Return the [x, y] coordinate for the center point of the cell that contains the specified text.  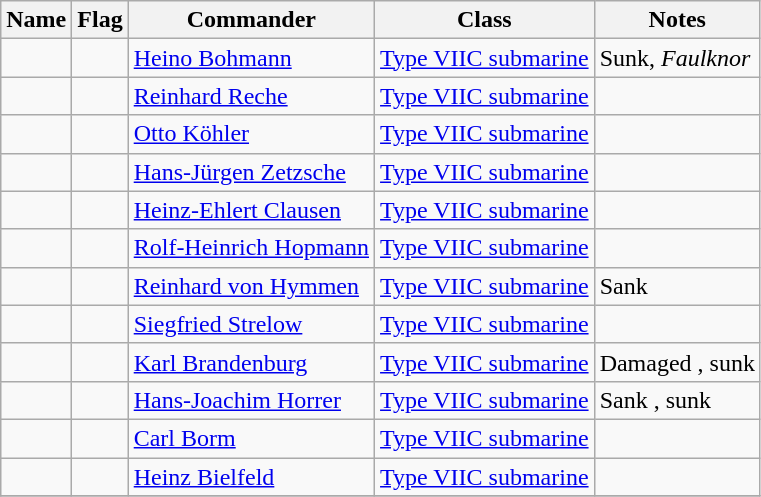
Class [485, 20]
Reinhard Reche [251, 96]
Notes [677, 20]
Hans-Joachim Horrer [251, 400]
Commander [251, 20]
Sank [677, 286]
Rolf-Heinrich Hopmann [251, 248]
Heino Bohmann [251, 58]
Hans-Jürgen Zetzsche [251, 172]
Otto Köhler [251, 134]
Damaged , sunk [677, 362]
Carl Borm [251, 438]
Heinz-Ehlert Clausen [251, 210]
Heinz Bielfeld [251, 477]
Sank , sunk [677, 400]
Name [36, 20]
Karl Brandenburg [251, 362]
Sunk, Faulknor [677, 58]
Flag [100, 20]
Siegfried Strelow [251, 324]
Reinhard von Hymmen [251, 286]
